Return the (X, Y) coordinate for the center point of the cell that contains the specified text.  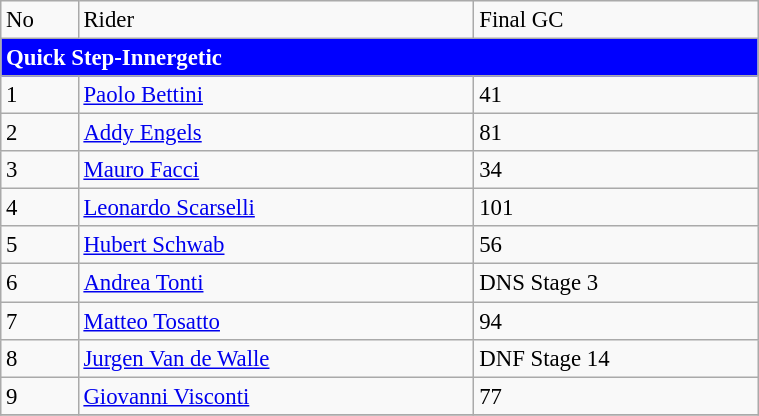
Matteo Tosatto (276, 321)
1 (40, 95)
DNF Stage 14 (616, 358)
Mauro Facci (276, 170)
8 (40, 358)
41 (616, 95)
77 (616, 396)
94 (616, 321)
2 (40, 133)
4 (40, 208)
DNS Stage 3 (616, 283)
Andrea Tonti (276, 283)
81 (616, 133)
Hubert Schwab (276, 245)
No (40, 20)
Giovanni Visconti (276, 396)
Rider (276, 20)
Addy Engels (276, 133)
Jurgen Van de Walle (276, 358)
Paolo Bettini (276, 95)
34 (616, 170)
101 (616, 208)
Final GC (616, 20)
Quick Step-Innergetic (380, 58)
7 (40, 321)
Leonardo Scarselli (276, 208)
5 (40, 245)
56 (616, 245)
6 (40, 283)
3 (40, 170)
9 (40, 396)
